Scan for the cell matching the given text and deliver its [X, Y] coordinate at center. 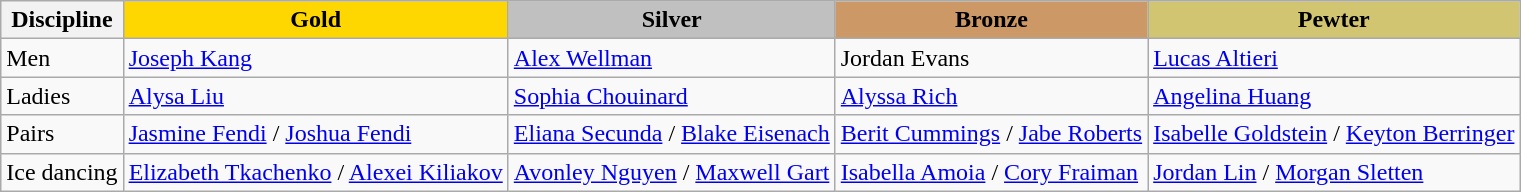
Alysa Liu [316, 96]
Silver [672, 20]
Discipline [62, 20]
Ice dancing [62, 172]
Avonley Nguyen / Maxwell Gart [672, 172]
Pewter [1334, 20]
Jordan Lin / Morgan Sletten [1334, 172]
Isabelle Goldstein / Keyton Berringer [1334, 134]
Sophia Chouinard [672, 96]
Angelina Huang [1334, 96]
Berit Cummings / Jabe Roberts [991, 134]
Jasmine Fendi / Joshua Fendi [316, 134]
Men [62, 58]
Isabella Amoia / Cory Fraiman [991, 172]
Lucas Altieri [1334, 58]
Joseph Kang [316, 58]
Elizabeth Tkachenko / Alexei Kiliakov [316, 172]
Alyssa Rich [991, 96]
Alex Wellman [672, 58]
Eliana Secunda / Blake Eisenach [672, 134]
Pairs [62, 134]
Gold [316, 20]
Bronze [991, 20]
Ladies [62, 96]
Jordan Evans [991, 58]
